Provide the (X, Y) coordinate of the cell's center where the given text is located.  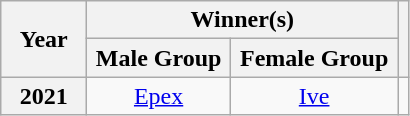
Epex (159, 96)
Male Group (159, 58)
Year (44, 39)
2021 (44, 96)
Ive (314, 96)
Female Group (314, 58)
Winner(s) (242, 20)
